Identify which cell holds the provided text, then report its (x, y) central coordinate. 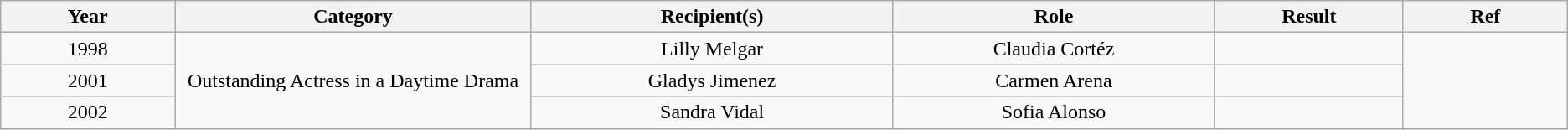
Category (353, 17)
Gladys Jimenez (712, 81)
Carmen Arena (1054, 81)
Ref (1485, 17)
Outstanding Actress in a Daytime Drama (353, 81)
Year (88, 17)
Lilly Melgar (712, 49)
Sandra Vidal (712, 112)
Recipient(s) (712, 17)
Role (1054, 17)
Claudia Cortéz (1054, 49)
2001 (88, 81)
2002 (88, 112)
Result (1308, 17)
1998 (88, 49)
Sofia Alonso (1054, 112)
